Return the [x, y] coordinate for the center point of the cell that contains the specified text.  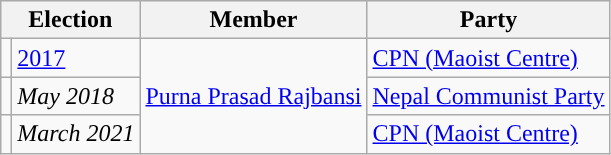
May 2018 [76, 96]
2017 [76, 58]
Purna Prasad Rajbansi [254, 96]
March 2021 [76, 134]
Member [254, 20]
Election [70, 20]
Nepal Communist Party [488, 96]
Party [488, 20]
